Scan for the cell matching the given text and deliver its [x, y] coordinate at center. 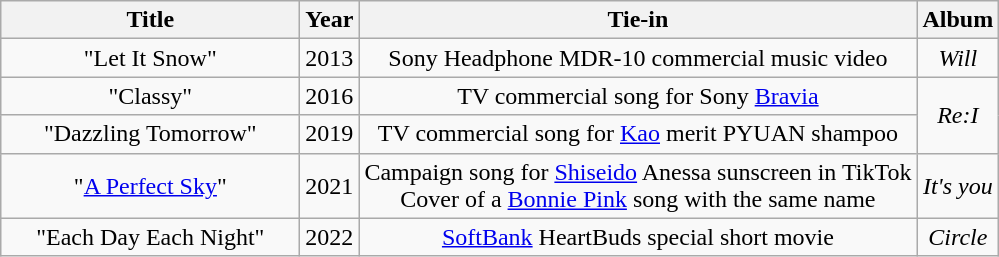
2016 [330, 96]
2013 [330, 58]
Year [330, 20]
It's you [958, 186]
"Dazzling Tomorrow" [150, 134]
Circle [958, 237]
Re:I [958, 115]
2021 [330, 186]
"A Perfect Sky" [150, 186]
Title [150, 20]
"Classy" [150, 96]
TV commercial song for Kao merit PYUAN shampoo [638, 134]
Tie-in [638, 20]
"Each Day Each Night" [150, 237]
TV commercial song for Sony Bravia [638, 96]
Will [958, 58]
SoftBank HeartBuds special short movie [638, 237]
Campaign song for Shiseido Anessa sunscreen in TikTokCover of a Bonnie Pink song with the same name [638, 186]
Album [958, 20]
"Let It Snow" [150, 58]
Sony Headphone MDR-10 commercial music video [638, 58]
2019 [330, 134]
2022 [330, 237]
